Search for the cell housing the specified text and yield its [X, Y] center coordinate. 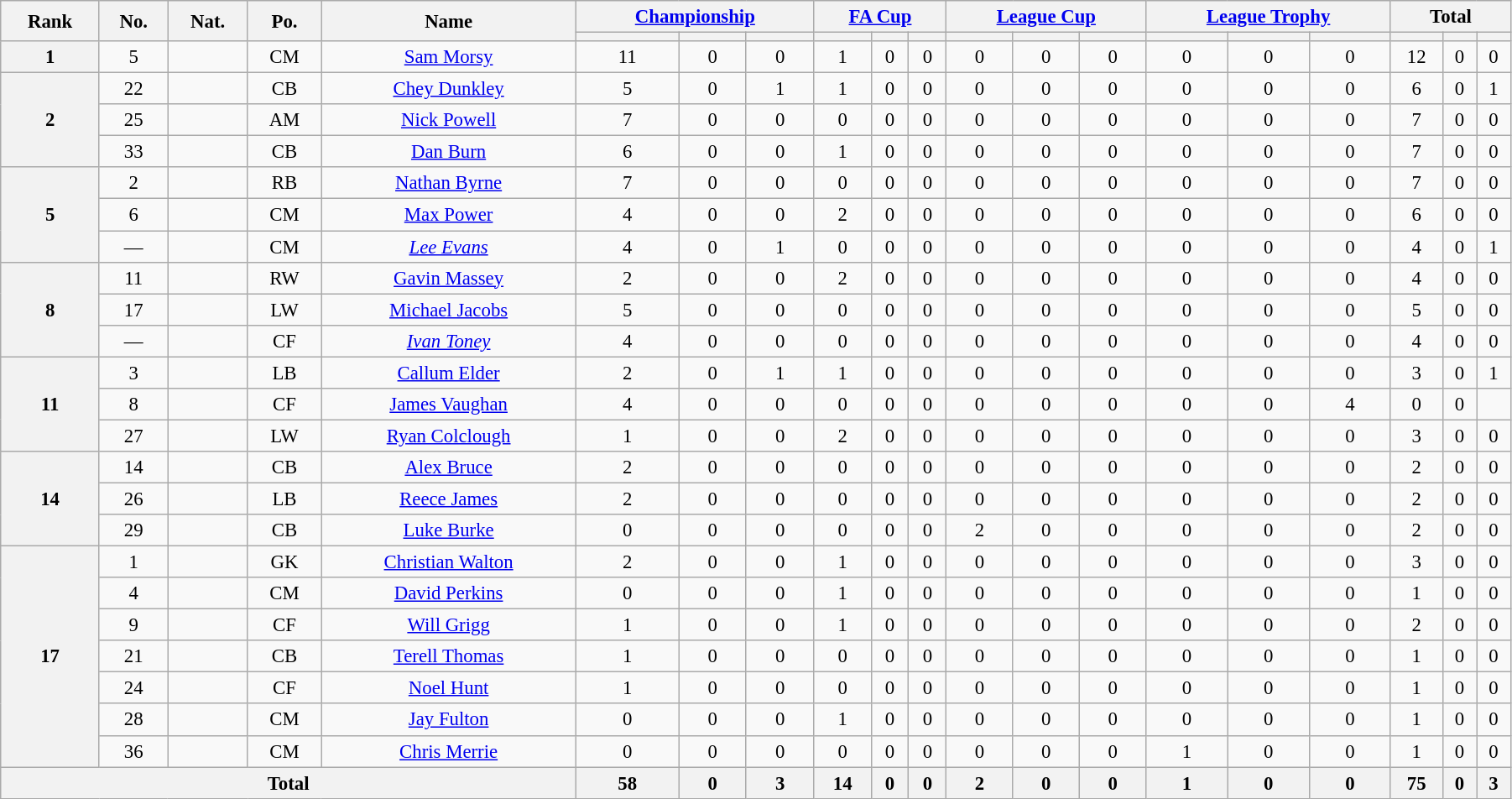
Dan Burn [449, 152]
RB [284, 184]
Chris Merrie [449, 751]
AM [284, 120]
Callum Elder [449, 373]
33 [133, 152]
24 [133, 688]
League Trophy [1269, 17]
David Perkins [449, 593]
Will Grigg [449, 625]
9 [133, 625]
No. [133, 21]
Championship [696, 17]
58 [628, 783]
Michael Jacobs [449, 310]
Jay Fulton [449, 720]
League Cup [1046, 17]
Ryan Colclough [449, 436]
75 [1416, 783]
Gavin Massey [449, 278]
Luke Burke [449, 530]
28 [133, 720]
Alex Bruce [449, 467]
Rank [50, 21]
12 [1416, 57]
FA Cup [880, 17]
21 [133, 656]
RW [284, 278]
29 [133, 530]
27 [133, 436]
GK [284, 562]
Christian Walton [449, 562]
Po. [284, 21]
Nat. [208, 21]
26 [133, 499]
Nathan Byrne [449, 184]
James Vaughan [449, 405]
Chey Dunkley [449, 89]
Lee Evans [449, 247]
Noel Hunt [449, 688]
Name [449, 21]
Nick Powell [449, 120]
Terell Thomas [449, 656]
Sam Morsy [449, 57]
22 [133, 89]
25 [133, 120]
Ivan Toney [449, 341]
Max Power [449, 215]
Reece James [449, 499]
36 [133, 751]
